Find where the given text appears and provide that cell's center as (X, Y) coordinate. 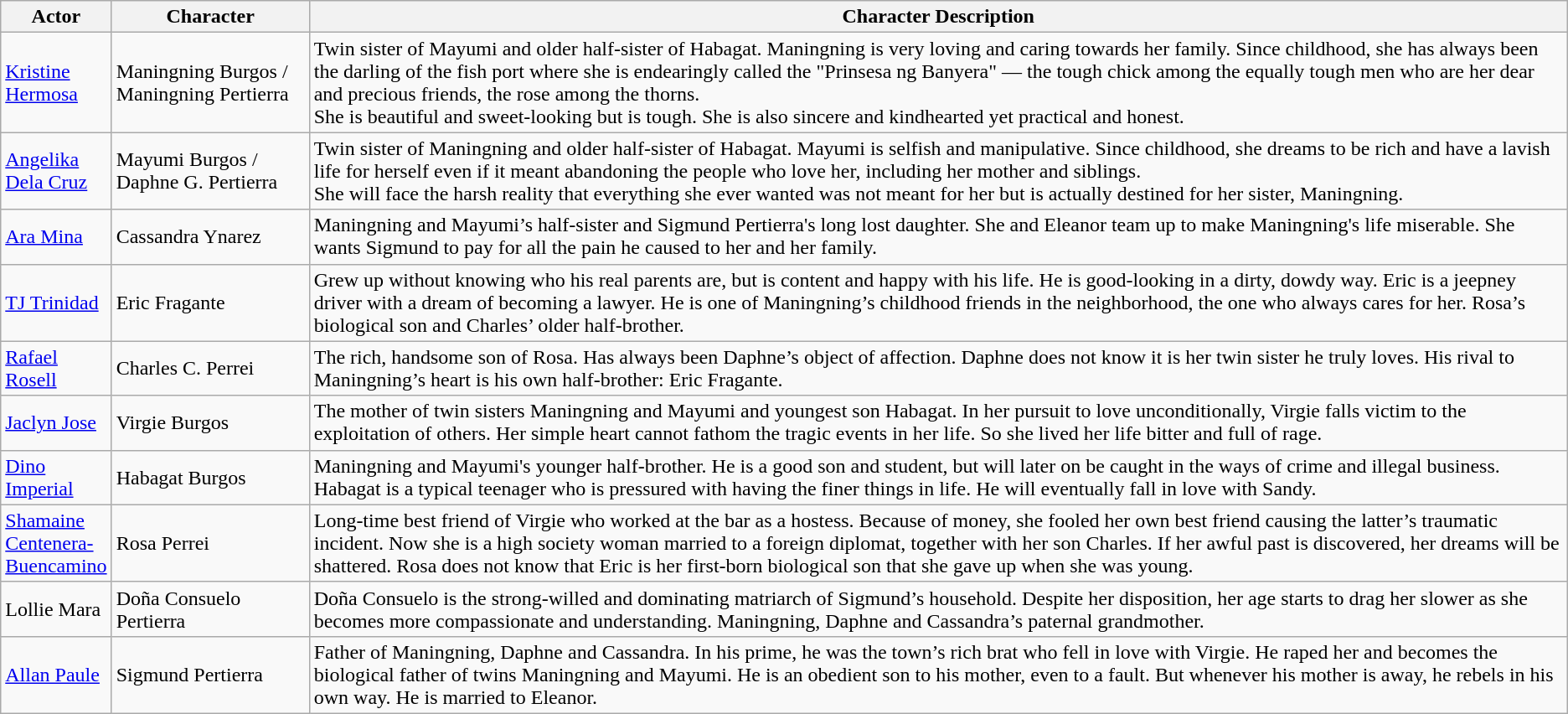
Charles C. Perrei (210, 369)
Habagat Burgos (210, 478)
Virgie Burgos (210, 422)
Rosa Perrei (210, 543)
Cassandra Ynarez (210, 236)
Rafael Rosell (56, 369)
Lollie Mara (56, 608)
Kristine Hermosa (56, 82)
Eric Fragante (210, 303)
Character Description (938, 17)
Dino Imperial (56, 478)
Angelika Dela Cruz (56, 171)
Doña Consuelo Pertierra (210, 608)
Actor (56, 17)
Ara Mina (56, 236)
TJ Trinidad (56, 303)
Mayumi Burgos / Daphne G. Pertierra (210, 171)
Allan Paule (56, 675)
Jaclyn Jose (56, 422)
Maningning Burgos / Maningning Pertierra (210, 82)
Sigmund Pertierra (210, 675)
Character (210, 17)
Shamaine Centenera-Buencamino (56, 543)
